Output the [X, Y] coordinate of the center of the cell containing the given text.  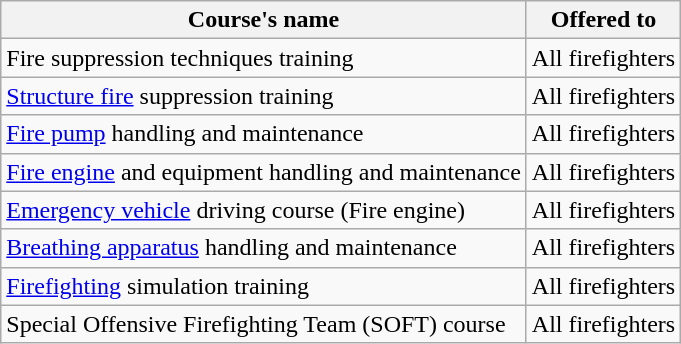
Fire pump handling and maintenance [264, 134]
Fire engine and equipment handling and maintenance [264, 172]
Special Offensive Firefighting Team (SOFT) course [264, 324]
Emergency vehicle driving course (Fire engine) [264, 210]
Breathing apparatus handling and maintenance [264, 248]
Fire suppression techniques training [264, 58]
Course's name [264, 20]
Offered to [603, 20]
Structure fire suppression training [264, 96]
Firefighting simulation training [264, 286]
